Pinpoint the cell where the given text exists, returning its [X, Y] midpoint coordinate. 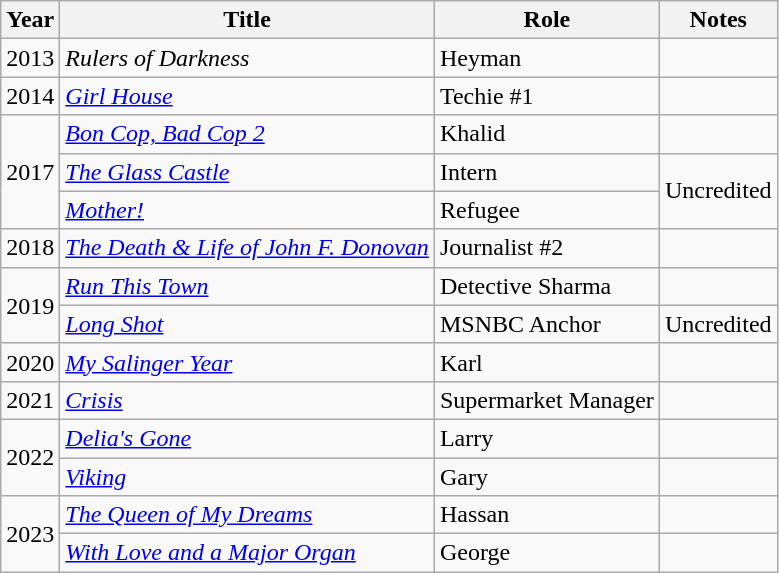
Viking [248, 477]
Khalid [546, 134]
Hassan [546, 515]
2013 [30, 58]
2019 [30, 305]
MSNBC Anchor [546, 324]
Refugee [546, 210]
Gary [546, 477]
2021 [30, 400]
Long Shot [248, 324]
Techie #1 [546, 96]
The Death & Life of John F. Donovan [248, 248]
Larry [546, 438]
Crisis [248, 400]
Notes [718, 20]
Title [248, 20]
George [546, 553]
2022 [30, 457]
2020 [30, 362]
My Salinger Year [248, 362]
Supermarket Manager [546, 400]
Run This Town [248, 286]
Role [546, 20]
Bon Cop, Bad Cop 2 [248, 134]
Heyman [546, 58]
Delia's Gone [248, 438]
Year [30, 20]
Karl [546, 362]
Journalist #2 [546, 248]
Detective Sharma [546, 286]
2014 [30, 96]
The Queen of My Dreams [248, 515]
With Love and a Major Organ [248, 553]
2023 [30, 534]
Rulers of Darkness [248, 58]
Mother! [248, 210]
2018 [30, 248]
The Glass Castle [248, 172]
Girl House [248, 96]
2017 [30, 172]
Intern [546, 172]
